Pinpoint the cell where the given text exists, returning its [X, Y] midpoint coordinate. 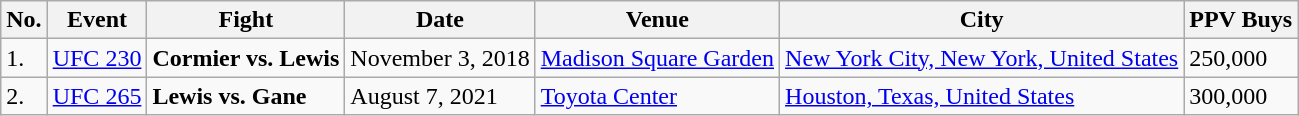
PPV Buys [1241, 20]
Lewis vs. Gane [246, 96]
Date [440, 20]
Toyota Center [657, 96]
August 7, 2021 [440, 96]
2. [24, 96]
Event [97, 20]
No. [24, 20]
Madison Square Garden [657, 58]
Cormier vs. Lewis [246, 58]
November 3, 2018 [440, 58]
250,000 [1241, 58]
City [982, 20]
Fight [246, 20]
New York City, New York, United States [982, 58]
300,000 [1241, 96]
Houston, Texas, United States [982, 96]
Venue [657, 20]
1. [24, 58]
UFC 230 [97, 58]
UFC 265 [97, 96]
